Capture the cell that displays the provided text and extract its (X, Y) central coordinate. 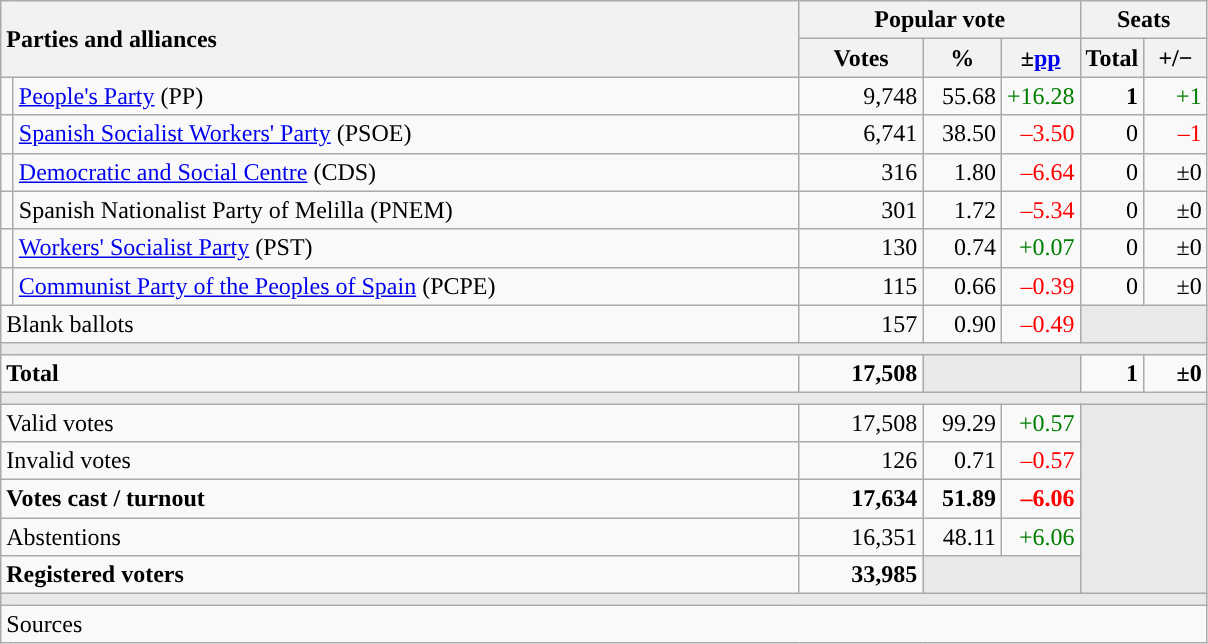
Seats (1144, 20)
Spanish Nationalist Party of Melilla (PNEM) (406, 210)
157 (861, 324)
0.66 (962, 286)
33,985 (861, 575)
99.29 (962, 423)
38.50 (962, 134)
Communist Party of the Peoples of Spain (PCPE) (406, 286)
People's Party (PP) (406, 96)
–0.57 (1040, 461)
115 (861, 286)
–5.34 (1040, 210)
Votes (861, 58)
–0.39 (1040, 286)
48.11 (962, 537)
+16.28 (1040, 96)
+1 (1176, 96)
0.74 (962, 248)
+0.07 (1040, 248)
Invalid votes (400, 461)
Sources (604, 624)
–0.49 (1040, 324)
6,741 (861, 134)
9,748 (861, 96)
+0.57 (1040, 423)
Registered voters (400, 575)
Popular vote (940, 20)
–6.06 (1040, 499)
Votes cast / turnout (400, 499)
1.72 (962, 210)
Spanish Socialist Workers' Party (PSOE) (406, 134)
Democratic and Social Centre (CDS) (406, 172)
+6.06 (1040, 537)
Valid votes (400, 423)
% (962, 58)
–3.50 (1040, 134)
–1 (1176, 134)
0.90 (962, 324)
130 (861, 248)
1.80 (962, 172)
51.89 (962, 499)
Workers' Socialist Party (PST) (406, 248)
0.71 (962, 461)
+/− (1176, 58)
301 (861, 210)
17,634 (861, 499)
Blank ballots (400, 324)
Abstentions (400, 537)
–6.64 (1040, 172)
126 (861, 461)
±pp (1040, 58)
16,351 (861, 537)
Parties and alliances (400, 39)
316 (861, 172)
55.68 (962, 96)
